From the cell containing the given text, extract its center point as (x, y) coordinate. 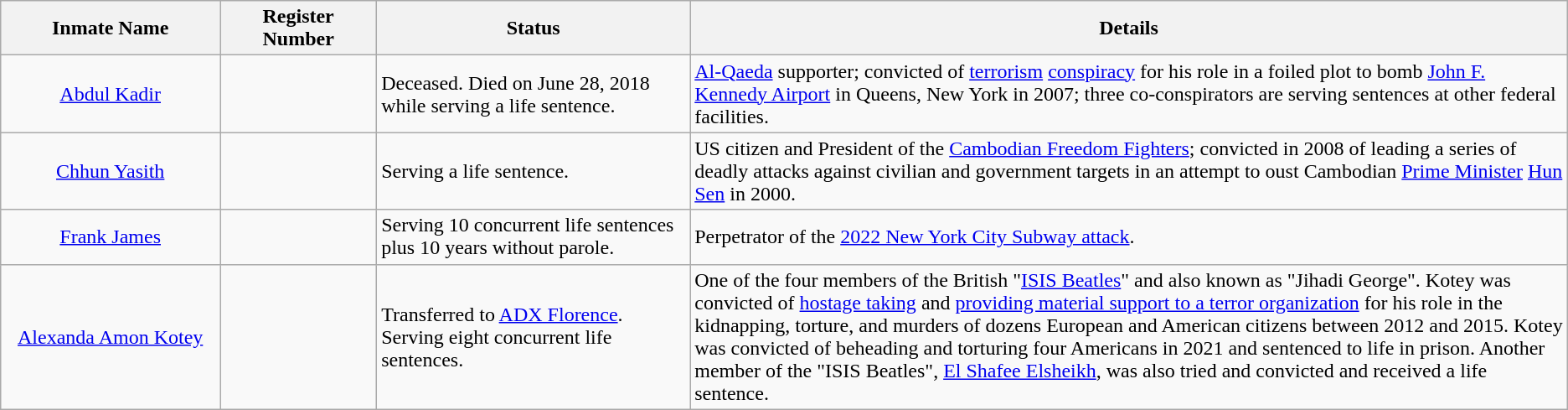
Abdul Kadir (111, 94)
Inmate Name (111, 29)
Serving 10 concurrent life sentences plus 10 years without parole. (534, 236)
Status (534, 29)
Perpetrator of the 2022 New York City Subway attack. (1129, 236)
Alexanda Amon Kotey (111, 337)
Deceased. Died on June 28, 2018 while serving a life sentence. (534, 94)
Chhun Yasith (111, 171)
Transferred to ADX Florence. Serving eight concurrent life sentences. (534, 337)
Serving a life sentence. (534, 171)
Details (1129, 29)
Register Number (298, 29)
Frank James (111, 236)
